Locate the cell with the specified text and output its [X, Y] center coordinate. 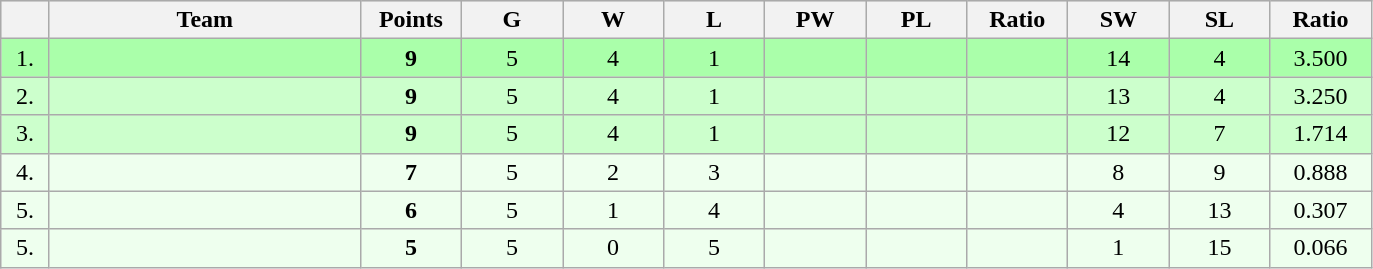
Points [410, 20]
0 [612, 248]
2 [612, 172]
1.714 [1320, 134]
3 [714, 172]
4. [26, 172]
Team [204, 20]
15 [1220, 248]
0.888 [1320, 172]
14 [1118, 58]
12 [1118, 134]
1. [26, 58]
G [512, 20]
PW [816, 20]
2. [26, 96]
SW [1118, 20]
3.250 [1320, 96]
SL [1220, 20]
8 [1118, 172]
L [714, 20]
PL [916, 20]
3. [26, 134]
0.307 [1320, 210]
W [612, 20]
3.500 [1320, 58]
6 [410, 210]
0.066 [1320, 248]
